Capture the cell that displays the provided text and extract its [x, y] central coordinate. 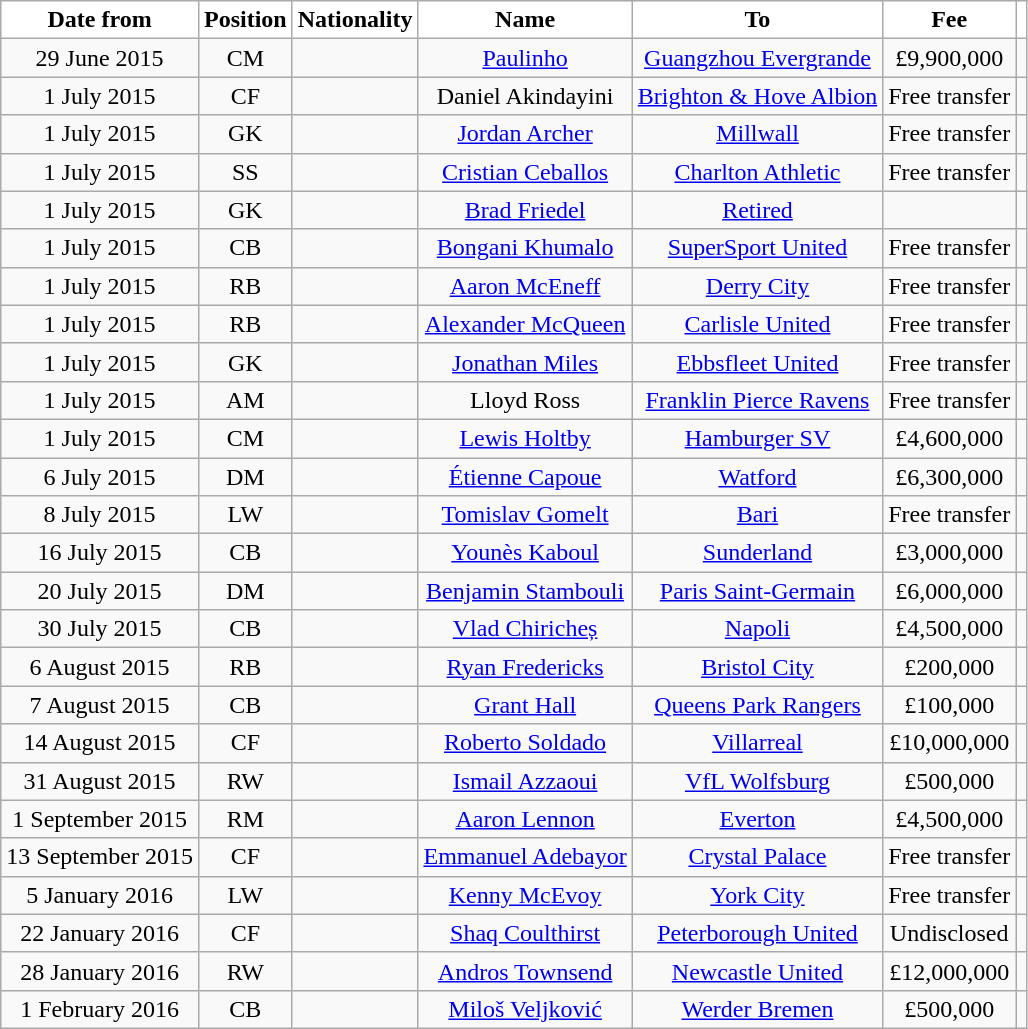
Emmanuel Adebayor [525, 857]
5 January 2016 [100, 895]
Watford [757, 477]
Napoli [757, 629]
Ryan Fredericks [525, 667]
Shaq Coulthirst [525, 933]
York City [757, 895]
AM [245, 400]
Lewis Holtby [525, 438]
SS [245, 172]
Hamburger SV [757, 438]
Nationality [355, 20]
Undisclosed [950, 933]
Vlad Chiricheș [525, 629]
£3,000,000 [950, 553]
1 September 2015 [100, 819]
Date from [100, 20]
Aaron McEneff [525, 286]
Étienne Capoue [525, 477]
Charlton Athletic [757, 172]
Position [245, 20]
Everton [757, 819]
20 July 2015 [100, 591]
Tomislav Gomelt [525, 515]
Franklin Pierce Ravens [757, 400]
Fee [950, 20]
28 January 2016 [100, 971]
Bongani Khumalo [525, 248]
£6,000,000 [950, 591]
Newcastle United [757, 971]
22 January 2016 [100, 933]
6 August 2015 [100, 667]
13 September 2015 [100, 857]
SuperSport United [757, 248]
8 July 2015 [100, 515]
Carlisle United [757, 324]
Ebbsfleet United [757, 362]
Paulinho [525, 58]
Derry City [757, 286]
£4,600,000 [950, 438]
Peterborough United [757, 933]
£200,000 [950, 667]
Alexander McQueen [525, 324]
6 July 2015 [100, 477]
To [757, 20]
RM [245, 819]
£12,000,000 [950, 971]
Sunderland [757, 553]
Crystal Palace [757, 857]
Roberto Soldado [525, 743]
VfL Wolfsburg [757, 781]
Brad Friedel [525, 210]
Jordan Archer [525, 134]
Ismail Azzaoui [525, 781]
Brighton & Hove Albion [757, 96]
Andros Townsend [525, 971]
Bristol City [757, 667]
31 August 2015 [100, 781]
1 February 2016 [100, 1009]
Queens Park Rangers [757, 705]
Benjamin Stambouli [525, 591]
Miloš Veljković [525, 1009]
Jonathan Miles [525, 362]
Millwall [757, 134]
Lloyd Ross [525, 400]
14 August 2015 [100, 743]
29 June 2015 [100, 58]
Werder Bremen [757, 1009]
Daniel Akindayini [525, 96]
Younès Kaboul [525, 553]
7 August 2015 [100, 705]
£9,900,000 [950, 58]
Bari [757, 515]
Cristian Ceballos [525, 172]
Villarreal [757, 743]
Grant Hall [525, 705]
Kenny McEvoy [525, 895]
Guangzhou Evergrande [757, 58]
Retired [757, 210]
Paris Saint-Germain [757, 591]
16 July 2015 [100, 553]
£100,000 [950, 705]
£10,000,000 [950, 743]
30 July 2015 [100, 629]
Name [525, 20]
Aaron Lennon [525, 819]
£6,300,000 [950, 477]
